Output the (X, Y) coordinate of the center of the cell containing the given text.  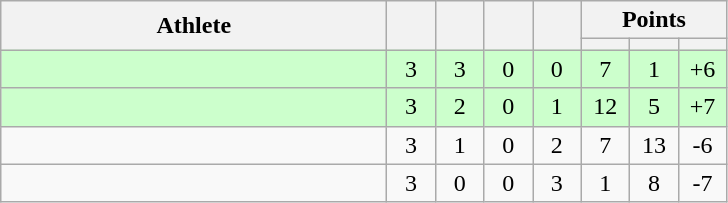
+7 (702, 107)
Points (654, 20)
-6 (702, 145)
5 (654, 107)
12 (606, 107)
+6 (702, 69)
13 (654, 145)
Athlete (194, 26)
8 (654, 183)
-7 (702, 183)
